Determine the (x, y) coordinate at the center of the cell enclosing the given text.  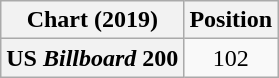
US Billboard 200 (92, 58)
Position (231, 20)
Chart (2019) (92, 20)
102 (231, 58)
